Find where the given text appears and provide that cell's center as [X, Y] coordinate. 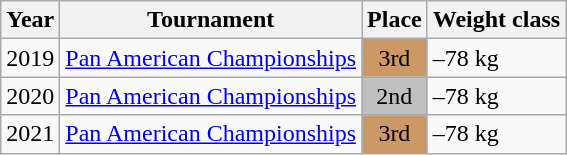
Place [395, 20]
Year [30, 20]
2021 [30, 134]
Weight class [496, 20]
Tournament [211, 20]
2019 [30, 58]
2020 [30, 96]
2nd [395, 96]
